Pinpoint the cell where the given text exists, returning its [x, y] midpoint coordinate. 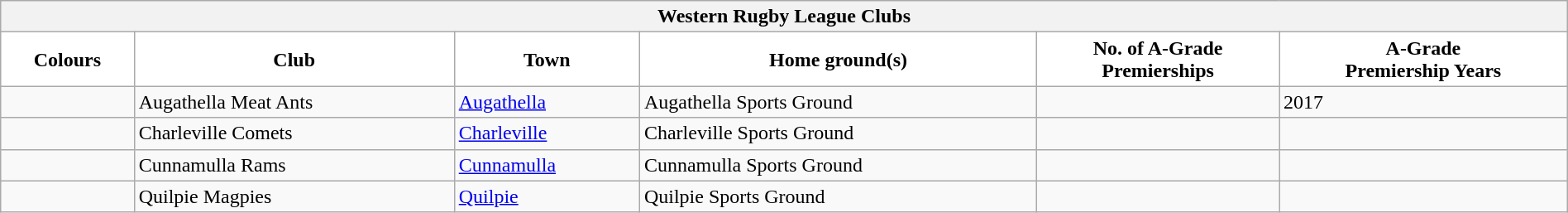
A-GradePremiership Years [1424, 60]
Charleville [547, 133]
Augathella [547, 102]
Quilpie [547, 196]
No. of A-GradePremierships [1158, 60]
Charleville Sports Ground [838, 133]
Augathella Meat Ants [294, 102]
Cunnamulla Rams [294, 165]
2017 [1424, 102]
Cunnamulla Sports Ground [838, 165]
Home ground(s) [838, 60]
Western Rugby League Clubs [784, 17]
Cunnamulla [547, 165]
Town [547, 60]
Charleville Comets [294, 133]
Augathella Sports Ground [838, 102]
Club [294, 60]
Quilpie Magpies [294, 196]
Colours [68, 60]
Quilpie Sports Ground [838, 196]
